Scan for the cell matching the given text and deliver its (x, y) coordinate at center. 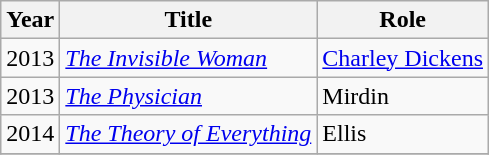
Charley Dickens (403, 58)
The Theory of Everything (188, 134)
Year (30, 20)
Mirdin (403, 96)
2014 (30, 134)
Role (403, 20)
The Physician (188, 96)
Title (188, 20)
The Invisible Woman (188, 58)
Ellis (403, 134)
